For the text-containing cell, return its midpoint in (x, y) coordinate format. 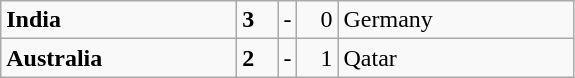
Qatar (456, 58)
0 (318, 20)
1 (318, 58)
3 (258, 20)
2 (258, 58)
Germany (456, 20)
Australia (119, 58)
India (119, 20)
